Locate the cell with the specified text and output its [X, Y] center coordinate. 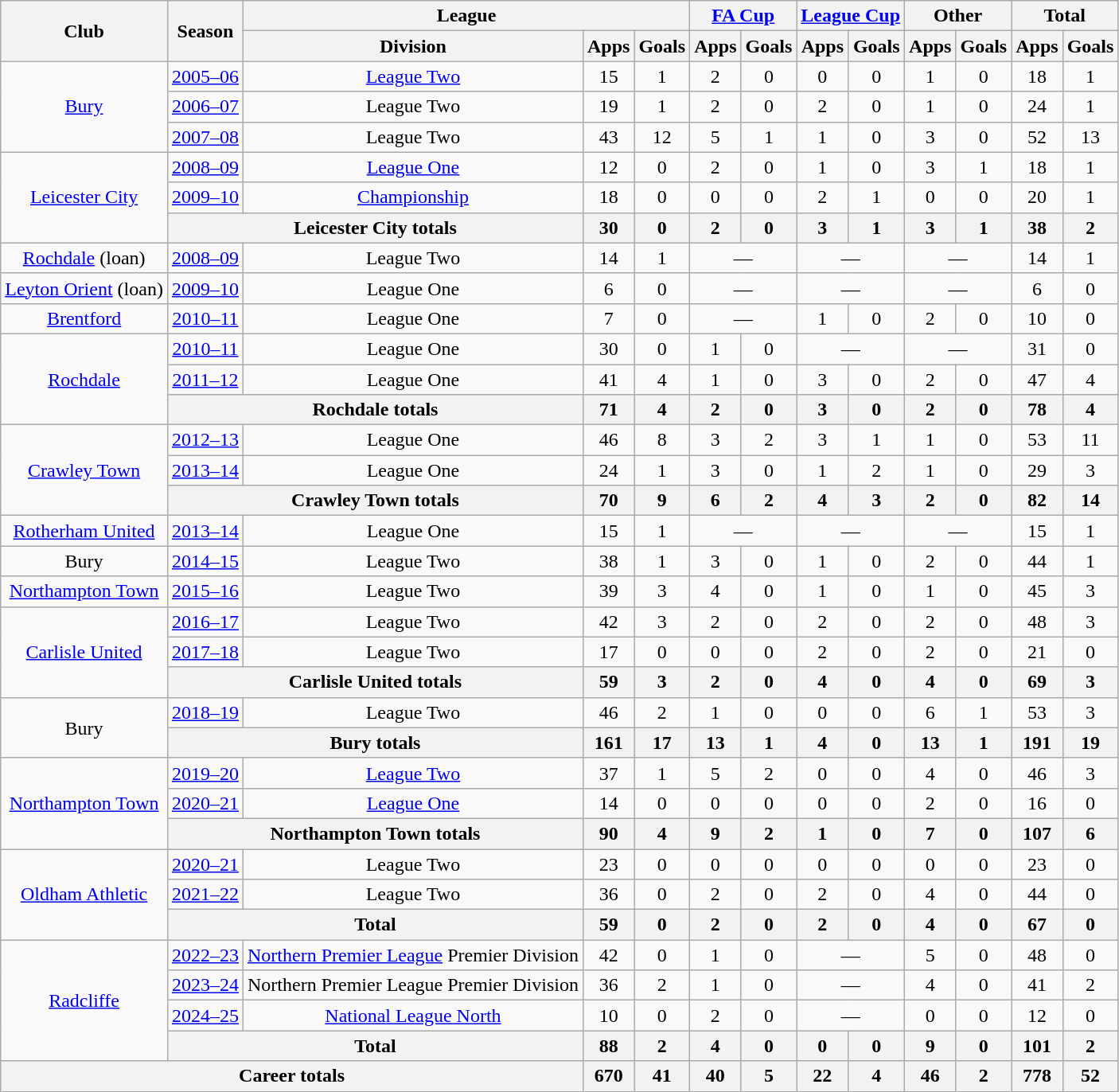
47 [1037, 380]
2023–24 [205, 985]
45 [1037, 591]
Northampton Town totals [375, 833]
Radcliffe [84, 1000]
Crawley Town [84, 470]
71 [608, 410]
101 [1037, 1046]
191 [1037, 743]
161 [608, 743]
11 [1090, 440]
2016–17 [205, 622]
Other [958, 16]
37 [608, 773]
40 [715, 1076]
670 [608, 1076]
2024–25 [205, 1016]
Carlisle United [84, 652]
2007–08 [205, 137]
2006–07 [205, 107]
82 [1037, 501]
National League North [412, 1016]
Rotherham United [84, 531]
8 [662, 440]
20 [1037, 197]
2015–16 [205, 591]
Carlisle United totals [375, 682]
78 [1037, 410]
107 [1037, 833]
31 [1037, 349]
90 [608, 833]
Season [205, 31]
2017–18 [205, 652]
2022–23 [205, 955]
29 [1037, 470]
Leicester City totals [375, 228]
69 [1037, 682]
Rochdale totals [375, 410]
Crawley Town totals [375, 501]
League Cup [851, 16]
Career totals [292, 1076]
2005–06 [205, 76]
88 [608, 1046]
778 [1037, 1076]
Championship [412, 197]
70 [608, 501]
16 [1037, 803]
43 [608, 137]
Oldham Athletic [84, 894]
21 [1037, 652]
Leicester City [84, 197]
Bury totals [375, 743]
22 [823, 1076]
67 [1037, 925]
39 [608, 591]
2019–20 [205, 773]
2011–12 [205, 380]
Rochdale (loan) [84, 258]
2018–19 [205, 712]
FA Cup [743, 16]
2021–22 [205, 895]
2012–13 [205, 440]
Leyton Orient (loan) [84, 288]
Brentford [84, 318]
Division [412, 46]
Rochdale [84, 379]
2014–15 [205, 561]
Club [84, 31]
League [466, 16]
